Locate the cell with the specified text and output its (X, Y) center coordinate. 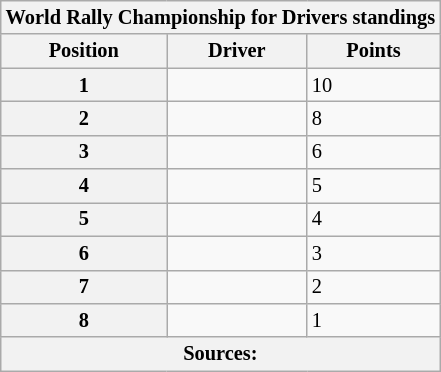
World Rally Championship for Drivers standings (220, 17)
10 (374, 85)
Driver (237, 51)
Position (84, 51)
7 (84, 287)
Sources: (220, 354)
Points (374, 51)
